Detect which cell encompasses the target text, then output its (X, Y) center coordinate. 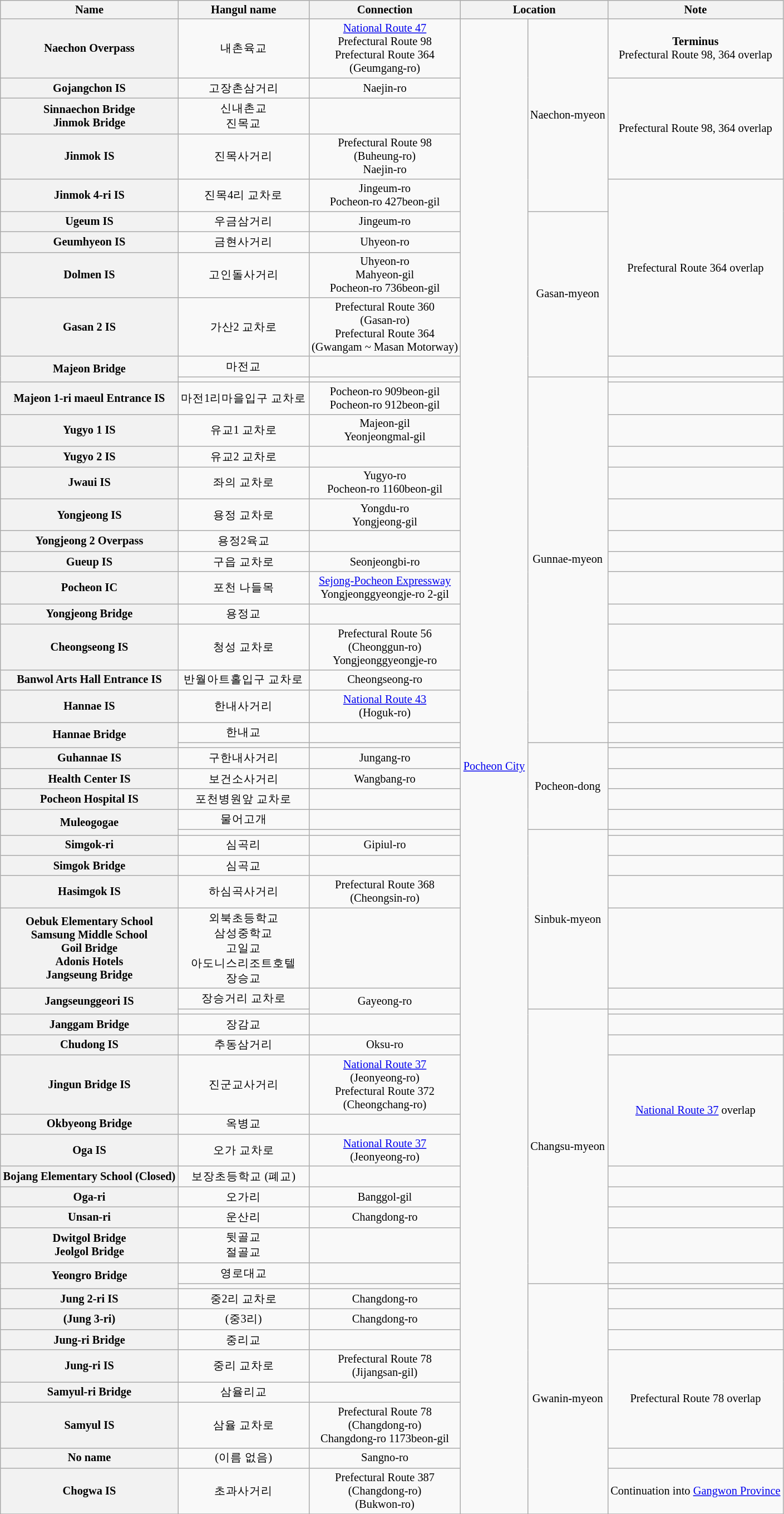
Gayeong-ro (385, 1001)
Gwanin-myeon (568, 1398)
삼율리교 (244, 1392)
Pocheon-ro 909beon-gilPocheon-ro 912beon-gil (385, 398)
진목4리 교차로 (244, 195)
유교2 교차로 (244, 456)
물어고개 (244, 819)
반월아트홀입구 교차로 (244, 680)
Oksu-ro (385, 1044)
National Route 47Prefectural Route 98Prefectural Route 364(Geumgang-ro) (385, 48)
Jung 2-ri IS (89, 1299)
Unsan-ri (89, 1217)
Dwitgol BridgeJeolgol Bridge (89, 1245)
한내사거리 (244, 706)
포천 나들목 (244, 588)
Wangbang-ro (385, 778)
용정2육교 (244, 541)
Jung-ri Bridge (89, 1339)
Pocheon-dong (568, 786)
Prefectural Route 78(Jijangsan-gil) (385, 1366)
용정 교차로 (244, 515)
Hannae IS (89, 706)
Sejong-Pocheon ExpresswayYongjeonggyeongje-ro 2-gil (385, 588)
Changsu-myeon (568, 1146)
Guhannae IS (89, 758)
Gasan-myeon (568, 294)
중리교 (244, 1339)
Jingeum-ro (385, 222)
Gunnae-myeon (568, 560)
고인돌사거리 (244, 275)
진목사거리 (244, 156)
National Route 37 overlap (696, 1110)
Prefectural Route 387(Changdong-ro)(Bukwon-ro) (385, 1491)
Uhyeon-ro (385, 242)
Yugyo 1 IS (89, 430)
보건소사거리 (244, 778)
Pocheon Hospital IS (89, 799)
한내교 (244, 733)
Pocheon IC (89, 588)
Prefectural Route 78(Changdong-ro)Changdong-ro 1173beon-gil (385, 1425)
Banwol Arts Hall Entrance IS (89, 680)
(Jung 3-ri) (89, 1319)
하심곡사거리 (244, 892)
구읍 교차로 (244, 561)
National Route 43(Hoguk-ro) (385, 706)
마전1리마을입구 교차로 (244, 398)
Dolmen IS (89, 275)
내촌육교 (244, 48)
Jinmok IS (89, 156)
Seonjeongbi-ro (385, 561)
Sinbuk-myeon (568, 919)
No name (89, 1458)
Prefectural Route 98(Buheung-ro)Naejin-ro (385, 156)
(이름 없음) (244, 1458)
Muleogogae (89, 822)
Jung-ri IS (89, 1366)
Jingun Bridge IS (89, 1084)
Naechon-myeon (568, 115)
Jungang-ro (385, 758)
Pocheon City (494, 766)
Name (89, 9)
Hangul name (244, 9)
Connection (385, 9)
구한내사거리 (244, 758)
Gueup IS (89, 561)
Simgok Bridge (89, 865)
Majeon-gilYeonjeongmal-gil (385, 430)
청성 교차로 (244, 647)
포천병원앞 교차로 (244, 799)
Janggam Bridge (89, 1024)
Continuation into Gangwon Province (696, 1491)
장감교 (244, 1024)
Jwaui IS (89, 483)
Yugyo 2 IS (89, 456)
Prefectural Route 364 overlap (696, 268)
Majeon 1-ri maeul Entrance IS (89, 398)
Samyul IS (89, 1425)
고장촌삼거리 (244, 88)
우금삼거리 (244, 222)
(중3리) (244, 1319)
Yugyo-roPocheon-ro 1160beon-gil (385, 483)
Yongjeong Bridge (89, 613)
추동삼거리 (244, 1044)
심곡리 (244, 845)
Prefectural Route 368(Cheongsin-ro) (385, 892)
Uhyeon-roMahyeon-gilPocheon-ro 736beon-gil (385, 275)
심곡교 (244, 865)
초과사거리 (244, 1491)
Prefectural Route 56(Cheonggun-ro)Yongjeonggyeongje-ro (385, 647)
Oebuk Elementary SchoolSamsung Middle SchoolGoil BridgeAdonis HotelsJangseung Bridge (89, 948)
Sinnaechon BridgeJinmok Bridge (89, 116)
Naechon Overpass (89, 48)
Banggol-gil (385, 1197)
Bojang Elementary School (Closed) (89, 1177)
유교1 교차로 (244, 430)
진군교사거리 (244, 1084)
마전교 (244, 366)
Okbyeong Bridge (89, 1124)
Sangno-ro (385, 1458)
뒷골교절골교 (244, 1245)
Prefectural Route 78 overlap (696, 1399)
좌의 교차로 (244, 483)
오가 교차로 (244, 1150)
Yongdu-roYongjeong-gil (385, 515)
Health Center IS (89, 778)
외북초등학교삼성중학교고일교아도니스리조트호텔장승교 (244, 948)
Jinmok 4-ri IS (89, 195)
용정교 (244, 613)
Jangseunggeori IS (89, 1001)
National Route 37(Jeonyeong-ro) (385, 1150)
Oga IS (89, 1150)
Chogwa IS (89, 1491)
Oga-ri (89, 1197)
중2리 교차로 (244, 1299)
Hannae Bridge (89, 735)
Gasan 2 IS (89, 327)
신내촌교진목교 (244, 116)
Note (696, 9)
Samyul-ri Bridge (89, 1392)
가산2 교차로 (244, 327)
삼율 교차로 (244, 1425)
금현사거리 (244, 242)
Gipiul-ro (385, 845)
Simgok-ri (89, 845)
Yongjeong 2 Overpass (89, 541)
National Route 37(Jeonyeong-ro)Prefectural Route 372(Cheongchang-ro) (385, 1084)
중리 교차로 (244, 1366)
Geumhyeon IS (89, 242)
Naejin-ro (385, 88)
Cheongseong IS (89, 647)
Hasimgok IS (89, 892)
Chudong IS (89, 1044)
Gojangchon IS (89, 88)
Prefectural Route 98, 364 overlap (696, 129)
Yeongro Bridge (89, 1276)
TerminusPrefectural Route 98, 364 overlap (696, 48)
보장초등학교 (폐교) (244, 1177)
Cheongseong-ro (385, 680)
오가리 (244, 1197)
영로대교 (244, 1274)
장승거리 교차로 (244, 999)
Jingeum-roPocheon-ro 427beon-gil (385, 195)
Location (534, 9)
운산리 (244, 1217)
Prefectural Route 360(Gasan-ro)Prefectural Route 364(Gwangam ~ Masan Motorway) (385, 327)
Yongjeong IS (89, 515)
옥병교 (244, 1124)
Ugeum IS (89, 222)
Majeon Bridge (89, 369)
